Scan for the cell matching the given text and deliver its (x, y) coordinate at center. 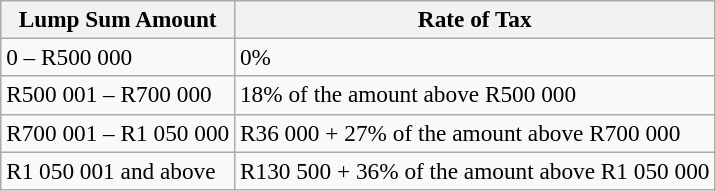
R130 500 + 36% of the amount above R1 050 000 (475, 170)
R1 050 001 and above (118, 170)
18% of the amount above R500 000 (475, 95)
0 – R500 000 (118, 57)
R700 001 – R1 050 000 (118, 133)
Lump Sum Amount (118, 19)
R36 000 + 27% of the amount above R700 000 (475, 133)
Rate of Tax (475, 19)
R500 001 – R700 000 (118, 95)
0% (475, 57)
